Pinpoint the cell where the given text exists, returning its (x, y) midpoint coordinate. 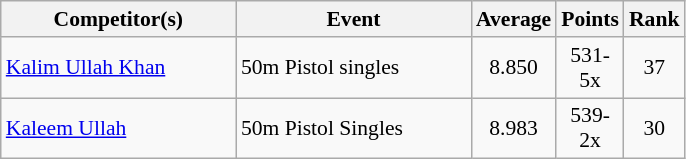
Rank (654, 19)
Event (354, 19)
531-5x (590, 68)
50m Pistol Singles (354, 128)
Kaleem Ullah (118, 128)
Points (590, 19)
539-2x (590, 128)
50m Pistol singles (354, 68)
Kalim Ullah Khan (118, 68)
30 (654, 128)
37 (654, 68)
8.850 (514, 68)
Competitor(s) (118, 19)
8.983 (514, 128)
Average (514, 19)
